Determine the (X, Y) coordinate at the center of the cell enclosing the given text.  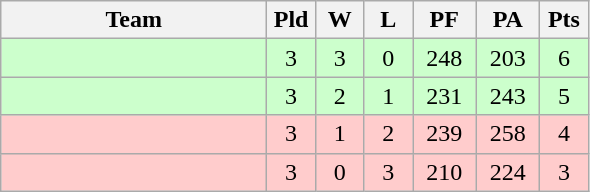
203 (508, 58)
4 (564, 134)
239 (444, 134)
5 (564, 96)
Pld (292, 20)
PF (444, 20)
224 (508, 172)
L (388, 20)
258 (508, 134)
PA (508, 20)
Pts (564, 20)
210 (444, 172)
Team (134, 20)
231 (444, 96)
6 (564, 58)
243 (508, 96)
248 (444, 58)
W (340, 20)
